Capture the cell that displays the provided text and extract its [X, Y] central coordinate. 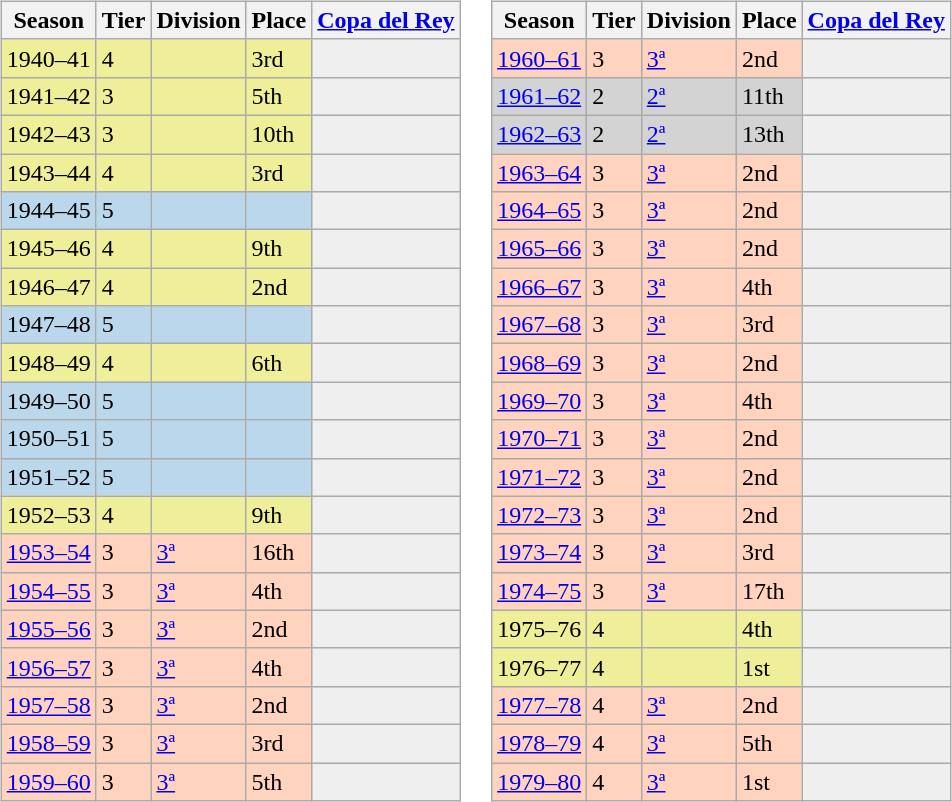
1968–69 [540, 363]
1972–73 [540, 515]
1953–54 [48, 553]
1964–65 [540, 211]
11th [769, 96]
1963–64 [540, 173]
1967–68 [540, 325]
1977–78 [540, 705]
1970–71 [540, 439]
1940–41 [48, 58]
1969–70 [540, 401]
1941–42 [48, 96]
1961–62 [540, 96]
16th [279, 553]
1943–44 [48, 173]
1945–46 [48, 249]
1949–50 [48, 401]
1948–49 [48, 363]
1958–59 [48, 743]
1979–80 [540, 781]
1959–60 [48, 781]
1966–67 [540, 287]
13th [769, 134]
10th [279, 134]
1965–66 [540, 249]
6th [279, 363]
1946–47 [48, 287]
17th [769, 591]
1947–48 [48, 325]
1978–79 [540, 743]
1960–61 [540, 58]
1956–57 [48, 667]
1944–45 [48, 211]
1962–63 [540, 134]
1976–77 [540, 667]
1955–56 [48, 629]
1973–74 [540, 553]
1975–76 [540, 629]
1951–52 [48, 477]
1974–75 [540, 591]
1971–72 [540, 477]
1954–55 [48, 591]
1952–53 [48, 515]
1942–43 [48, 134]
1950–51 [48, 439]
1957–58 [48, 705]
